Pinpoint the cell where the given text exists, returning its [X, Y] midpoint coordinate. 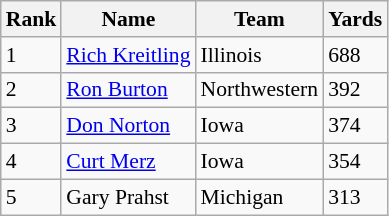
374 [355, 126]
Ron Burton [128, 90]
5 [32, 197]
Rank [32, 19]
354 [355, 162]
Gary Prahst [128, 197]
Michigan [260, 197]
2 [32, 90]
Illinois [260, 55]
Name [128, 19]
4 [32, 162]
Yards [355, 19]
Northwestern [260, 90]
1 [32, 55]
Don Norton [128, 126]
Team [260, 19]
313 [355, 197]
Curt Merz [128, 162]
Rich Kreitling [128, 55]
392 [355, 90]
3 [32, 126]
688 [355, 55]
